Search for the cell housing the specified text and yield its (x, y) center coordinate. 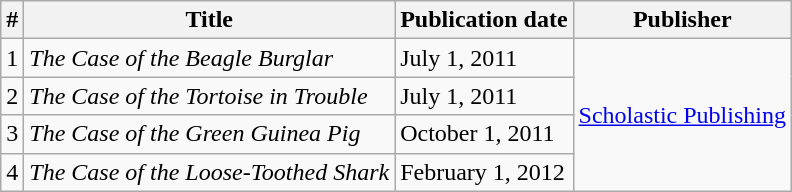
Publisher (682, 20)
The Case of the Loose-Toothed Shark (210, 172)
February 1, 2012 (484, 172)
Title (210, 20)
3 (12, 134)
# (12, 20)
Publication date (484, 20)
1 (12, 58)
Scholastic Publishing (682, 115)
October 1, 2011 (484, 134)
The Case of the Green Guinea Pig (210, 134)
4 (12, 172)
The Case of the Tortoise in Trouble (210, 96)
2 (12, 96)
The Case of the Beagle Burglar (210, 58)
